Determine the [x, y] coordinate at the center of the cell enclosing the given text.  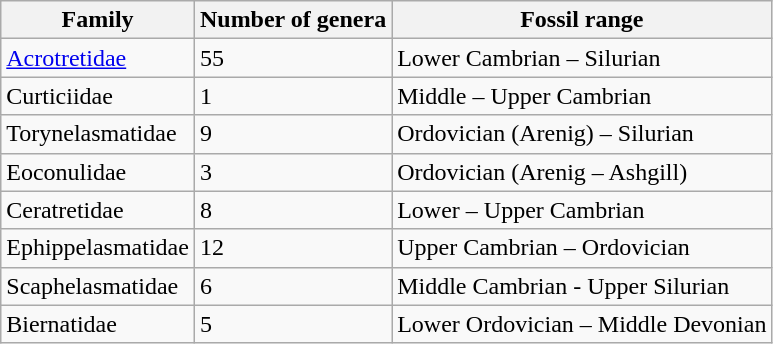
Acrotretidae [98, 58]
Middle Cambrian - Upper Silurian [582, 286]
Fossil range [582, 20]
Curticiidae [98, 96]
Ceratretidae [98, 210]
Lower Ordovician – Middle Devonian [582, 324]
Middle – Upper Cambrian [582, 96]
6 [292, 286]
Torynelasmatidae [98, 134]
Biernatidae [98, 324]
Ordovician (Arenig) – Silurian [582, 134]
5 [292, 324]
1 [292, 96]
12 [292, 248]
9 [292, 134]
Ephippelasmatidae [98, 248]
3 [292, 172]
Family [98, 20]
Number of genera [292, 20]
Ordovician (Arenig – Ashgill) [582, 172]
Scaphelasmatidae [98, 286]
8 [292, 210]
Lower – Upper Cambrian [582, 210]
Eoconulidae [98, 172]
55 [292, 58]
Lower Cambrian – Silurian [582, 58]
Upper Cambrian – Ordovician [582, 248]
